From the cell containing the given text, extract its center point as (x, y) coordinate. 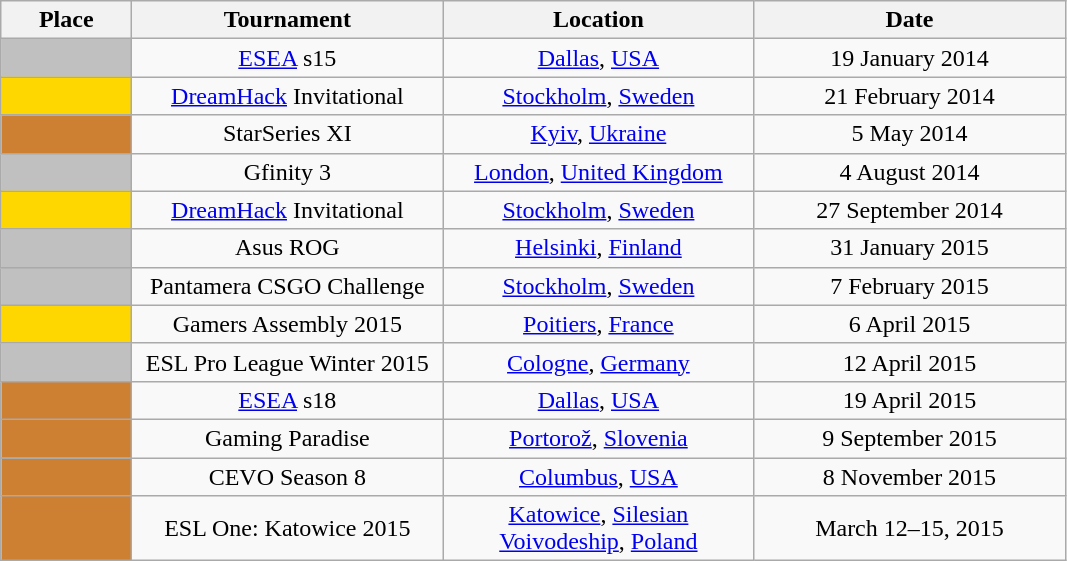
19 January 2014 (910, 58)
Kyiv, Ukraine (598, 134)
March 12–15, 2015 (910, 528)
21 February 2014 (910, 96)
Gfinity 3 (288, 172)
Location (598, 20)
ESEA s18 (288, 400)
London, United Kingdom (598, 172)
12 April 2015 (910, 362)
Pantamera CSGO Challenge (288, 286)
Portorož, Slovenia (598, 438)
6 April 2015 (910, 324)
Asus ROG (288, 248)
ESL Pro League Winter 2015 (288, 362)
ESL One: Katowice 2015 (288, 528)
Place (66, 20)
9 September 2015 (910, 438)
Gaming Paradise (288, 438)
ESEA s15 (288, 58)
8 November 2015 (910, 477)
31 January 2015 (910, 248)
Cologne, Germany (598, 362)
CEVO Season 8 (288, 477)
4 August 2014 (910, 172)
StarSeries XI (288, 134)
Helsinki, Finland (598, 248)
Katowice, Silesian Voivodeship, Poland (598, 528)
5 May 2014 (910, 134)
Gamers Assembly 2015 (288, 324)
Columbus, USA (598, 477)
27 September 2014 (910, 210)
Tournament (288, 20)
7 February 2015 (910, 286)
Poitiers, France (598, 324)
Date (910, 20)
19 April 2015 (910, 400)
